Extract the [X, Y] coordinate from the center of the cell holding the provided text.  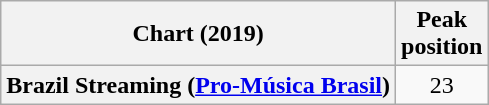
Chart (2019) [198, 34]
Peakposition [442, 34]
Brazil Streaming (Pro-Música Brasil) [198, 85]
23 [442, 85]
